Return the [x, y] coordinate for the center point of the cell that contains the specified text.  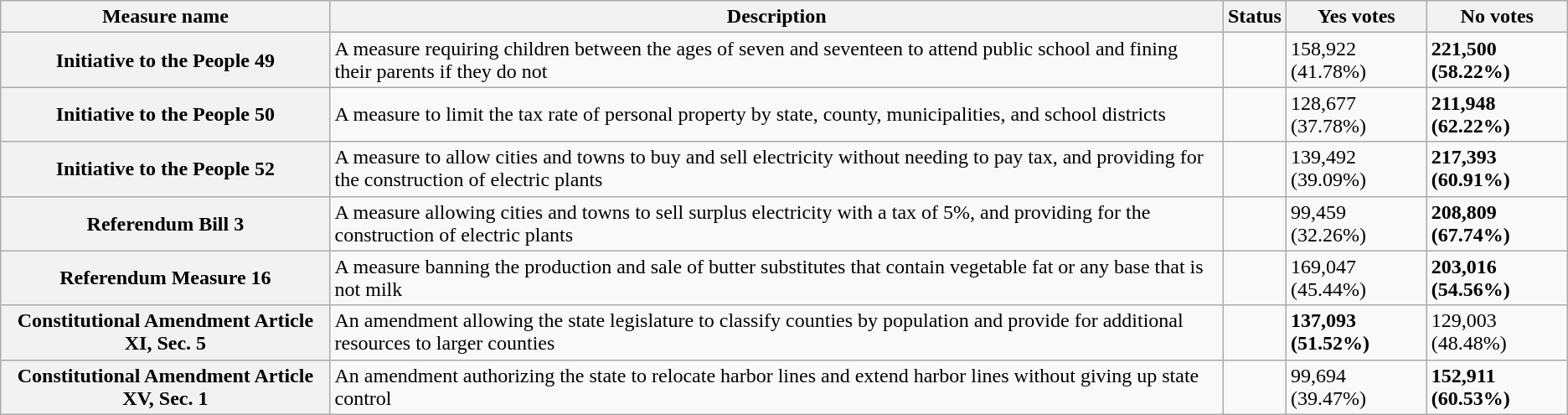
Description [776, 17]
Initiative to the People 49 [166, 60]
139,492 (39.09%) [1356, 169]
Referendum Measure 16 [166, 278]
A measure allowing cities and towns to sell surplus electricity with a tax of 5%, and providing for the construction of electric plants [776, 223]
221,500 (58.22%) [1497, 60]
203,016 (54.56%) [1497, 278]
Measure name [166, 17]
137,093 (51.52%) [1356, 332]
211,948 (62.22%) [1497, 114]
152,911 (60.53%) [1497, 387]
Initiative to the People 52 [166, 169]
169,047 (45.44%) [1356, 278]
A measure to allow cities and towns to buy and sell electricity without needing to pay tax, and providing for the construction of electric plants [776, 169]
Initiative to the People 50 [166, 114]
128,677 (37.78%) [1356, 114]
Yes votes [1356, 17]
A measure banning the production and sale of butter substitutes that contain vegetable fat or any base that is not milk [776, 278]
An amendment allowing the state legislature to classify counties by population and provide for additional resources to larger counties [776, 332]
Referendum Bill 3 [166, 223]
An amendment authorizing the state to relocate harbor lines and extend harbor lines without giving up state control [776, 387]
A measure to limit the tax rate of personal property by state, county, municipalities, and school districts [776, 114]
No votes [1497, 17]
Status [1255, 17]
208,809 (67.74%) [1497, 223]
Constitutional Amendment Article XI, Sec. 5 [166, 332]
Constitutional Amendment Article XV, Sec. 1 [166, 387]
158,922 (41.78%) [1356, 60]
129,003 (48.48%) [1497, 332]
217,393 (60.91%) [1497, 169]
99,459 (32.26%) [1356, 223]
99,694 (39.47%) [1356, 387]
A measure requiring children between the ages of seven and seventeen to attend public school and fining their parents if they do not [776, 60]
